Identify which cell holds the provided text, then report its (X, Y) central coordinate. 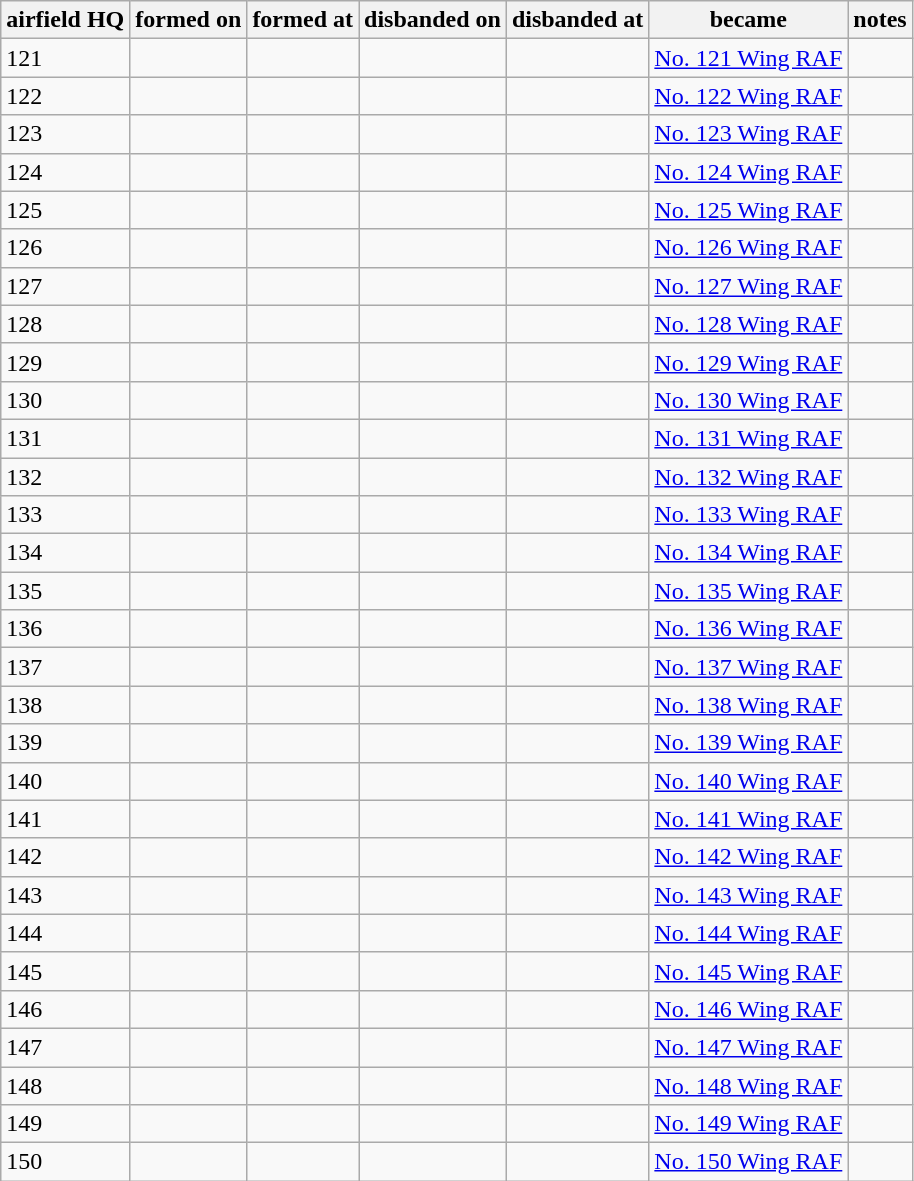
132 (66, 477)
142 (66, 857)
124 (66, 172)
No. 124 Wing RAF (748, 172)
No. 132 Wing RAF (748, 477)
No. 129 Wing RAF (748, 362)
No. 121 Wing RAF (748, 58)
129 (66, 362)
became (748, 20)
143 (66, 895)
130 (66, 400)
No. 139 Wing RAF (748, 743)
121 (66, 58)
No. 135 Wing RAF (748, 591)
No. 150 Wing RAF (748, 1162)
138 (66, 705)
146 (66, 1009)
125 (66, 210)
No. 138 Wing RAF (748, 705)
127 (66, 286)
No. 136 Wing RAF (748, 629)
formed on (188, 20)
145 (66, 971)
formed at (303, 20)
141 (66, 819)
No. 131 Wing RAF (748, 438)
134 (66, 553)
126 (66, 248)
139 (66, 743)
131 (66, 438)
No. 142 Wing RAF (748, 857)
No. 134 Wing RAF (748, 553)
No. 145 Wing RAF (748, 971)
notes (880, 20)
No. 149 Wing RAF (748, 1124)
No. 143 Wing RAF (748, 895)
135 (66, 591)
No. 137 Wing RAF (748, 667)
140 (66, 781)
128 (66, 324)
No. 133 Wing RAF (748, 515)
disbanded on (433, 20)
No. 144 Wing RAF (748, 933)
No. 123 Wing RAF (748, 134)
No. 125 Wing RAF (748, 210)
136 (66, 629)
No. 122 Wing RAF (748, 96)
No. 128 Wing RAF (748, 324)
149 (66, 1124)
No. 147 Wing RAF (748, 1047)
No. 126 Wing RAF (748, 248)
123 (66, 134)
No. 127 Wing RAF (748, 286)
147 (66, 1047)
No. 141 Wing RAF (748, 819)
137 (66, 667)
No. 146 Wing RAF (748, 1009)
No. 130 Wing RAF (748, 400)
disbanded at (577, 20)
No. 148 Wing RAF (748, 1085)
122 (66, 96)
No. 140 Wing RAF (748, 781)
133 (66, 515)
150 (66, 1162)
148 (66, 1085)
144 (66, 933)
airfield HQ (66, 20)
